Scan for the cell matching the given text and deliver its (x, y) coordinate at center. 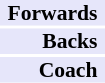
Backs (52, 41)
Coach (52, 70)
Forwards (52, 13)
